Find where the given text appears and provide that cell's center as [x, y] coordinate. 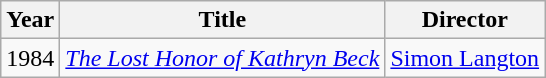
Title [222, 20]
Year [30, 20]
Director [465, 20]
Simon Langton [465, 58]
1984 [30, 58]
The Lost Honor of Kathryn Beck [222, 58]
